Scan for the cell matching the given text and deliver its [X, Y] coordinate at center. 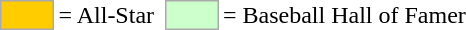
= All-Star [106, 15]
